Capture the cell that displays the provided text and extract its [X, Y] central coordinate. 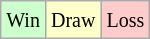
Loss [126, 20]
Win [24, 20]
Draw [72, 20]
